Scan for the cell matching the given text and deliver its (X, Y) coordinate at center. 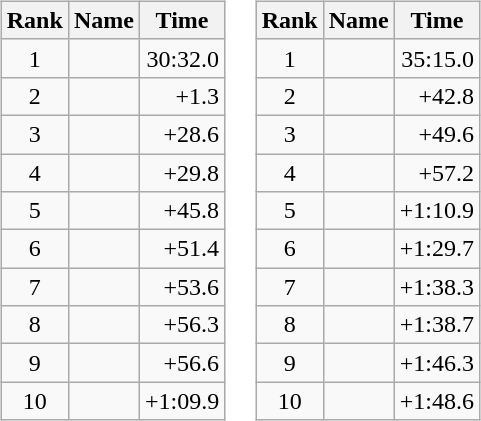
+53.6 (182, 287)
+1.3 (182, 96)
+51.4 (182, 249)
+1:38.3 (436, 287)
+42.8 (436, 96)
+1:09.9 (182, 401)
+56.3 (182, 325)
+28.6 (182, 134)
35:15.0 (436, 58)
30:32.0 (182, 58)
+1:10.9 (436, 211)
+1:29.7 (436, 249)
+29.8 (182, 173)
+56.6 (182, 363)
+45.8 (182, 211)
+57.2 (436, 173)
+1:46.3 (436, 363)
+1:38.7 (436, 325)
+1:48.6 (436, 401)
+49.6 (436, 134)
